Determine the [x, y] coordinate at the center of the cell enclosing the given text.  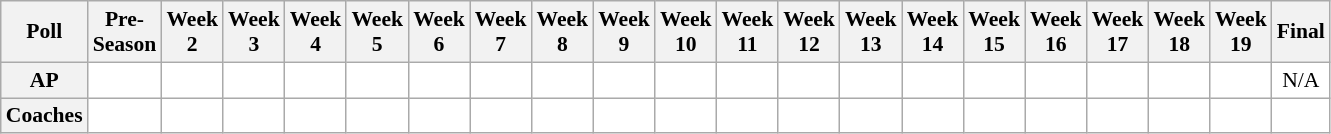
AP [44, 80]
Week17 [1118, 32]
Week10 [686, 32]
Week19 [1241, 32]
Week18 [1179, 32]
Coaches [44, 116]
Week6 [439, 32]
Week13 [871, 32]
Week14 [933, 32]
Week7 [501, 32]
Week12 [809, 32]
Week16 [1056, 32]
Week3 [254, 32]
Poll [44, 32]
Week8 [562, 32]
Week9 [624, 32]
Final [1301, 32]
Week4 [316, 32]
Week5 [377, 32]
Week11 [748, 32]
N/A [1301, 80]
Pre-Season [125, 32]
Week2 [192, 32]
Week15 [994, 32]
